Return [X, Y] of the center of cell containing provided text 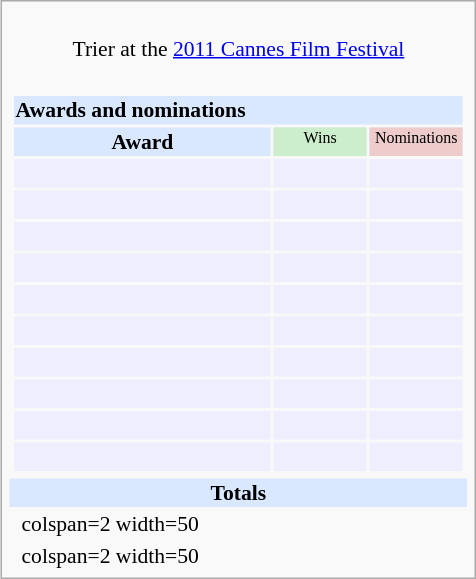
Award [142, 141]
Awards and nominations Award Wins Nominations [239, 271]
Trier at the 2011 Cannes Film Festival [239, 36]
Wins [320, 141]
Awards and nominations [238, 110]
Nominations [416, 141]
Totals [239, 492]
